Determine the (X, Y) coordinate at the center of the cell enclosing the given text.  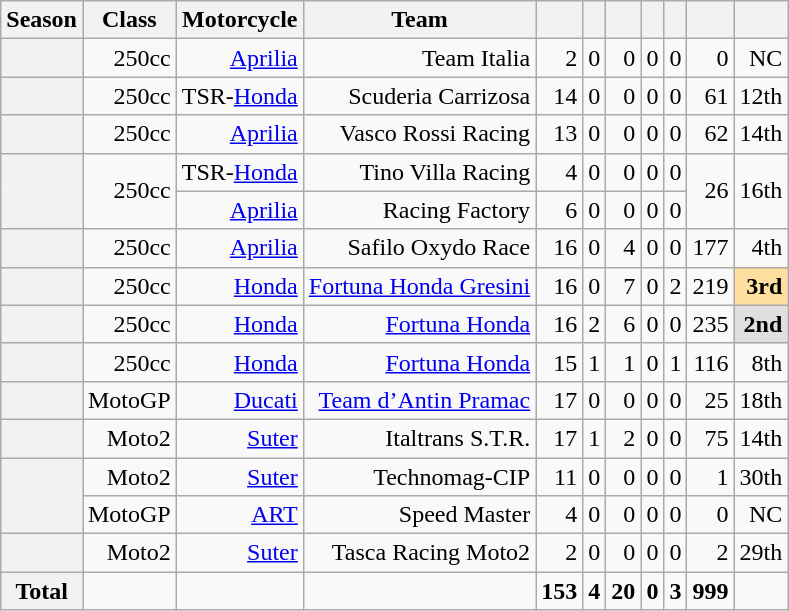
Speed Master (419, 515)
25 (710, 400)
14 (560, 96)
Scuderia Carrizosa (419, 96)
Season (42, 20)
11 (560, 477)
Safilo Oxydo Race (419, 248)
Tasca Racing Moto2 (419, 553)
8th (761, 362)
Motorcycle (240, 20)
Technomag-CIP (419, 477)
ART (240, 515)
15 (560, 362)
Italtrans S.T.R. (419, 438)
153 (560, 591)
61 (710, 96)
Vasco Rossi Racing (419, 134)
62 (710, 134)
Team Italia (419, 58)
13 (560, 134)
Fortuna Honda Gresini (419, 286)
16th (761, 191)
177 (710, 248)
999 (710, 591)
Racing Factory (419, 210)
Tino Villa Racing (419, 172)
235 (710, 324)
2nd (761, 324)
116 (710, 362)
Total (42, 591)
18th (761, 400)
12th (761, 96)
29th (761, 553)
3rd (761, 286)
3 (676, 591)
Class (129, 20)
Team (419, 20)
219 (710, 286)
Ducati (240, 400)
7 (624, 286)
Team d’Antin Pramac (419, 400)
30th (761, 477)
20 (624, 591)
26 (710, 191)
4th (761, 248)
75 (710, 438)
